Return [x, y] of the center of cell containing provided text 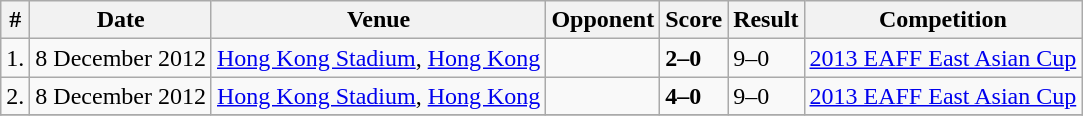
Opponent [603, 20]
4–0 [694, 96]
# [16, 20]
Competition [943, 20]
1. [16, 58]
Date [121, 20]
2. [16, 96]
Result [766, 20]
Score [694, 20]
Venue [378, 20]
2–0 [694, 58]
